Search for the cell housing the specified text and yield its [X, Y] center coordinate. 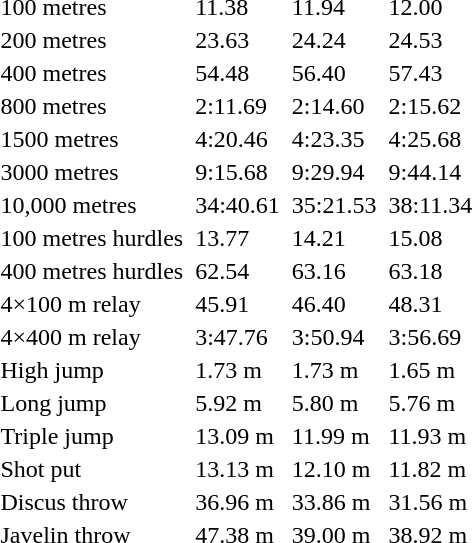
4:23.35 [334, 139]
34:40.61 [238, 205]
5.80 m [334, 403]
2:11.69 [238, 106]
54.48 [238, 73]
24.24 [334, 40]
35:21.53 [334, 205]
12.10 m [334, 469]
2:14.60 [334, 106]
9:29.94 [334, 172]
9:15.68 [238, 172]
56.40 [334, 73]
23.63 [238, 40]
63.16 [334, 271]
11.99 m [334, 436]
13.77 [238, 238]
3:50.94 [334, 337]
4:20.46 [238, 139]
45.91 [238, 304]
3:47.76 [238, 337]
5.92 m [238, 403]
36.96 m [238, 502]
13.09 m [238, 436]
46.40 [334, 304]
13.13 m [238, 469]
62.54 [238, 271]
33.86 m [334, 502]
14.21 [334, 238]
